Find where the given text appears and provide that cell's center as [x, y] coordinate. 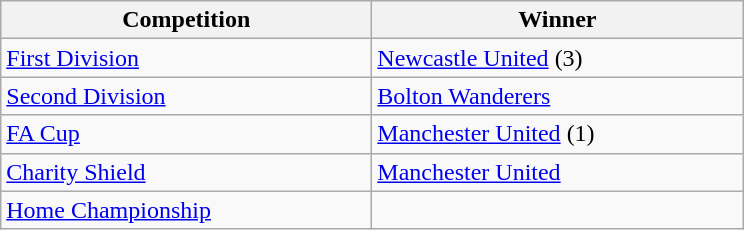
Manchester United (1) [558, 134]
Winner [558, 20]
First Division [186, 58]
Second Division [186, 96]
Manchester United [558, 172]
FA Cup [186, 134]
Competition [186, 20]
Bolton Wanderers [558, 96]
Home Championship [186, 210]
Newcastle United (3) [558, 58]
Charity Shield [186, 172]
